Search for the cell housing the specified text and yield its (X, Y) center coordinate. 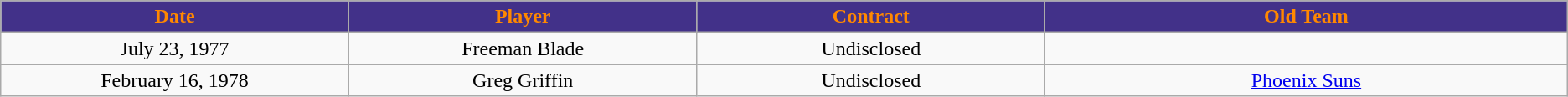
Contract (871, 17)
Old Team (1307, 17)
Greg Griffin (523, 80)
Player (523, 17)
Date (175, 17)
Freeman Blade (523, 48)
July 23, 1977 (175, 48)
Phoenix Suns (1307, 80)
February 16, 1978 (175, 80)
